Return (X, Y) of the center of cell containing provided text 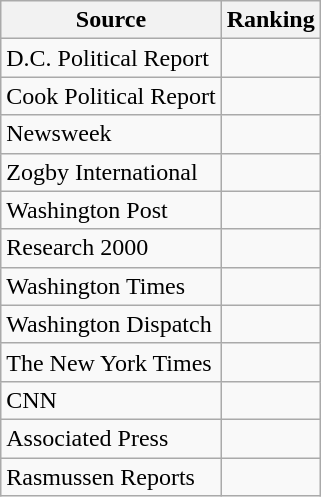
Zogby International (111, 172)
CNN (111, 400)
Research 2000 (111, 248)
The New York Times (111, 362)
Newsweek (111, 134)
Washington Times (111, 286)
Associated Press (111, 438)
Rasmussen Reports (111, 477)
D.C. Political Report (111, 58)
Ranking (270, 20)
Washington Post (111, 210)
Washington Dispatch (111, 324)
Cook Political Report (111, 96)
Source (111, 20)
